Scan for the cell matching the given text and deliver its [X, Y] coordinate at center. 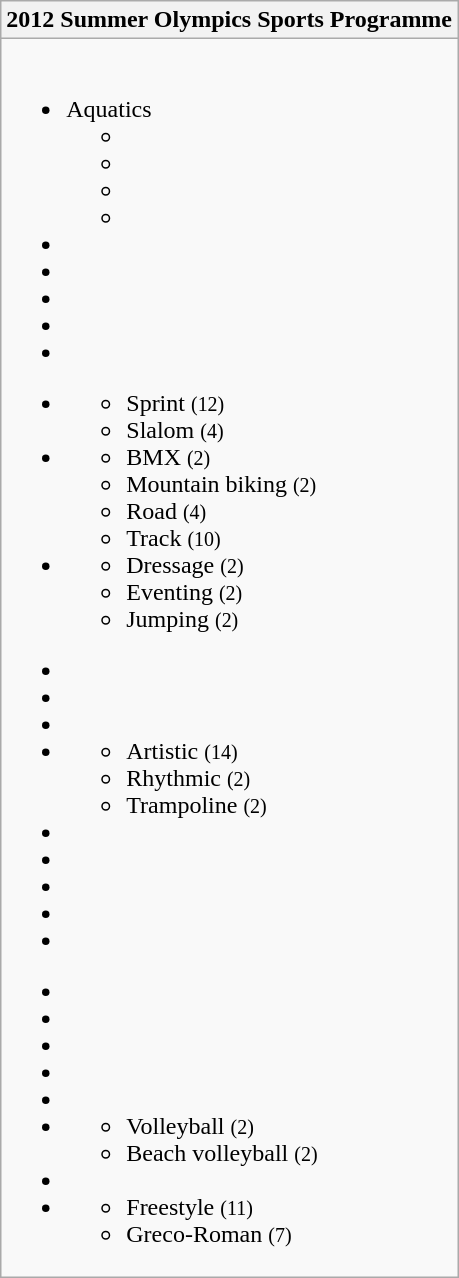
2012 Summer Olympics Sports Programme [230, 20]
